Detect which cell encompasses the target text, then output its [x, y] center coordinate. 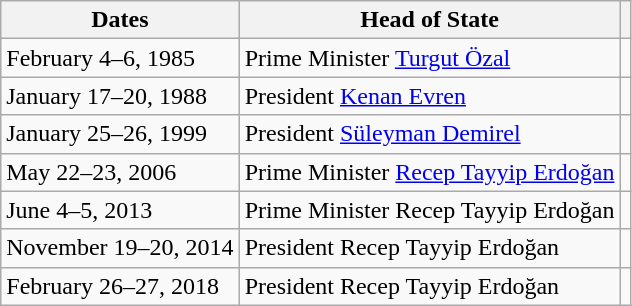
May 22–23, 2006 [120, 172]
President Süleyman Demirel [430, 134]
Head of State [430, 20]
Dates [120, 20]
Prime Minister Turgut Özal [430, 58]
President Kenan Evren [430, 96]
January 25–26, 1999 [120, 134]
January 17–20, 1988 [120, 96]
February 26–27, 2018 [120, 286]
June 4–5, 2013 [120, 210]
February 4–6, 1985 [120, 58]
November 19–20, 2014 [120, 248]
